Extract the [x, y] coordinate from the center of the cell holding the provided text.  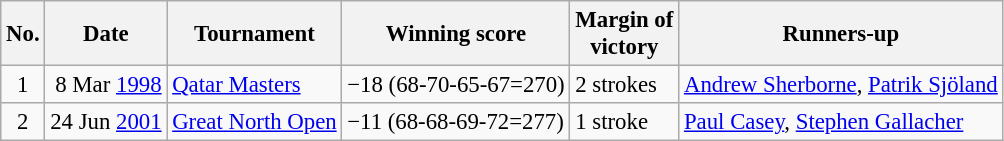
Qatar Masters [254, 85]
8 Mar 1998 [106, 85]
Winning score [456, 34]
Paul Casey, Stephen Gallacher [841, 122]
No. [23, 34]
1 [23, 85]
1 stroke [624, 122]
Margin ofvictory [624, 34]
Great North Open [254, 122]
Runners-up [841, 34]
Date [106, 34]
24 Jun 2001 [106, 122]
−11 (68-68-69-72=277) [456, 122]
2 [23, 122]
−18 (68-70-65-67=270) [456, 85]
Tournament [254, 34]
Andrew Sherborne, Patrik Sjöland [841, 85]
2 strokes [624, 85]
